Return [x, y] of the center of cell containing provided text 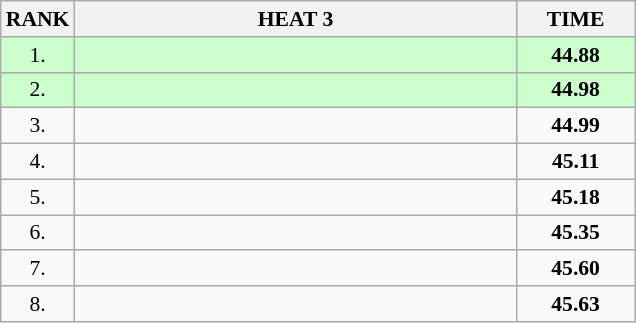
6. [38, 233]
8. [38, 304]
44.88 [576, 55]
4. [38, 162]
5. [38, 197]
2. [38, 90]
7. [38, 269]
HEAT 3 [295, 19]
RANK [38, 19]
44.98 [576, 90]
45.35 [576, 233]
3. [38, 126]
1. [38, 55]
45.60 [576, 269]
45.63 [576, 304]
TIME [576, 19]
45.18 [576, 197]
44.99 [576, 126]
45.11 [576, 162]
